For the text-containing cell, return its midpoint in (x, y) coordinate format. 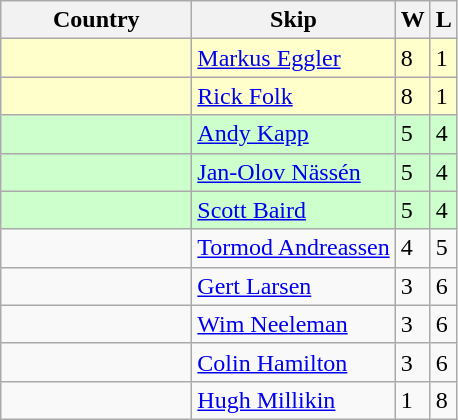
Jan-Olov Nässén (294, 172)
Scott Baird (294, 210)
Wim Neeleman (294, 324)
Country (96, 20)
L (444, 20)
Skip (294, 20)
Gert Larsen (294, 286)
Andy Kapp (294, 134)
Rick Folk (294, 96)
Colin Hamilton (294, 362)
Markus Eggler (294, 58)
Hugh Millikin (294, 400)
Tormod Andreassen (294, 248)
W (412, 20)
